Provide the [x, y] coordinate of the cell's center where the given text is located.  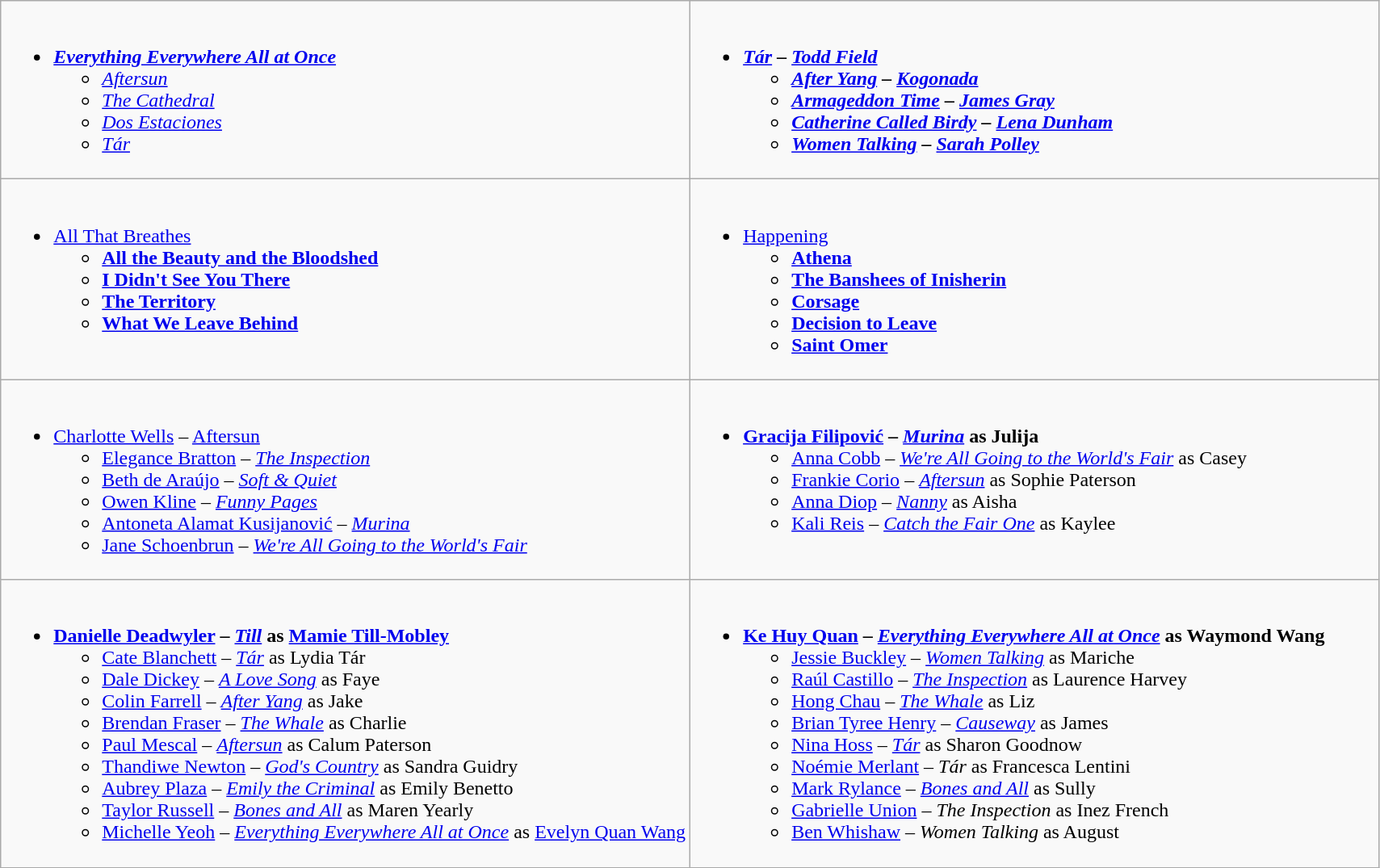
HappeningAthenaThe Banshees of InisherinCorsageDecision to LeaveSaint Omer [1035, 279]
Tár – Todd FieldAfter Yang – KogonadaArmageddon Time – James GrayCatherine Called Birdy – Lena DunhamWomen Talking – Sarah Polley [1035, 90]
All That BreathesAll the Beauty and the BloodshedI Didn't See You ThereThe TerritoryWhat We Leave Behind [346, 279]
Everything Everywhere All at OnceAftersunThe CathedralDos EstacionesTár [346, 90]
